Detect which cell encompasses the target text, then output its (x, y) center coordinate. 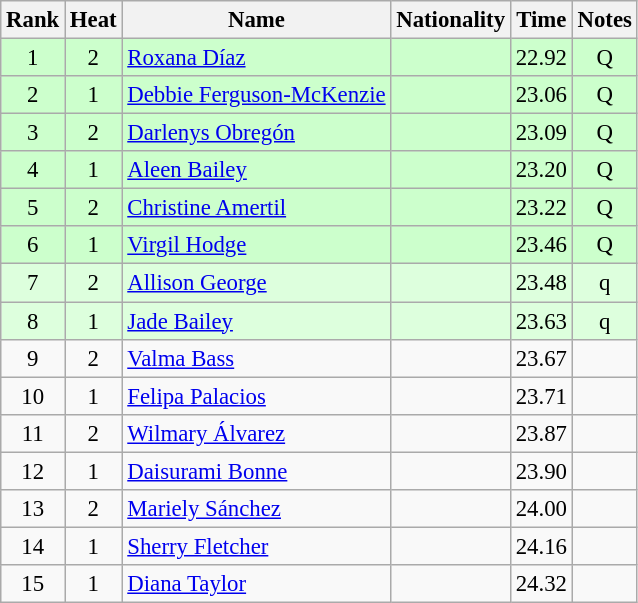
Nationality (450, 20)
23.63 (541, 321)
Notes (604, 20)
9 (33, 358)
Christine Amertil (256, 208)
13 (33, 509)
22.92 (541, 58)
Daisurami Bonne (256, 471)
23.71 (541, 396)
15 (33, 584)
Virgil Hodge (256, 245)
Heat (94, 20)
23.22 (541, 208)
23.67 (541, 358)
Felipa Palacios (256, 396)
5 (33, 208)
23.46 (541, 245)
3 (33, 133)
8 (33, 321)
12 (33, 471)
4 (33, 170)
Time (541, 20)
23.48 (541, 283)
Roxana Díaz (256, 58)
10 (33, 396)
23.09 (541, 133)
Aleen Bailey (256, 170)
Jade Bailey (256, 321)
24.32 (541, 584)
Wilmary Álvarez (256, 433)
Mariely Sánchez (256, 509)
Debbie Ferguson-McKenzie (256, 95)
Valma Bass (256, 358)
23.87 (541, 433)
23.90 (541, 471)
14 (33, 546)
Rank (33, 20)
24.16 (541, 546)
24.00 (541, 509)
7 (33, 283)
6 (33, 245)
Sherry Fletcher (256, 546)
Name (256, 20)
23.20 (541, 170)
Allison George (256, 283)
Darlenys Obregón (256, 133)
11 (33, 433)
23.06 (541, 95)
Diana Taylor (256, 584)
